Return (X, Y) of the center of cell containing provided text 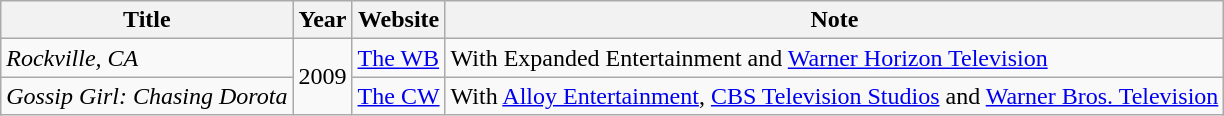
Title (147, 20)
Note (834, 20)
With Expanded Entertainment and Warner Horizon Television (834, 58)
Year (322, 20)
The WB (398, 58)
Rockville, CA (147, 58)
The CW (398, 96)
Gossip Girl: Chasing Dorota (147, 96)
2009 (322, 77)
With Alloy Entertainment, CBS Television Studios and Warner Bros. Television (834, 96)
Website (398, 20)
